Output the [X, Y] coordinate of the center of the cell containing the given text.  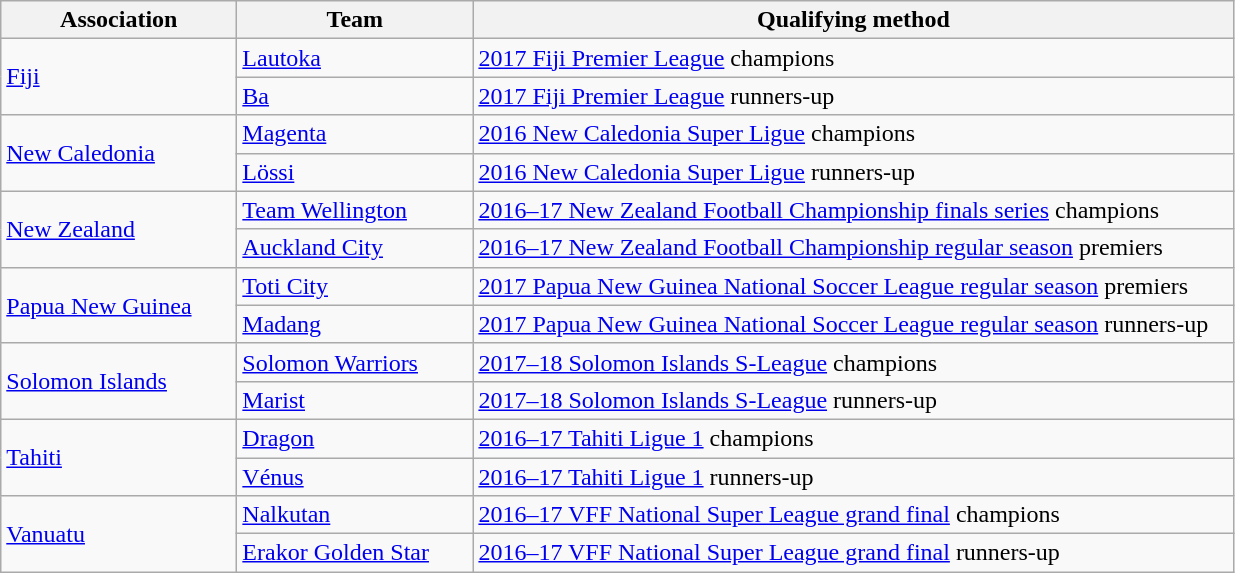
Team Wellington [355, 210]
Solomon Islands [119, 381]
Madang [355, 324]
Auckland City [355, 248]
2017 Papua New Guinea National Soccer League regular season runners-up [854, 324]
2016–17 Tahiti Ligue 1 runners-up [854, 477]
Papua New Guinea [119, 305]
Vénus [355, 477]
Qualifying method [854, 20]
2016–17 Tahiti Ligue 1 champions [854, 438]
2016–17 New Zealand Football Championship finals series champions [854, 210]
Lössi [355, 172]
Dragon [355, 438]
2017 Papua New Guinea National Soccer League regular season premiers [854, 286]
2017–18 Solomon Islands S-League champions [854, 362]
Ba [355, 96]
Vanuatu [119, 534]
Nalkutan [355, 515]
2017–18 Solomon Islands S-League runners-up [854, 400]
2016 New Caledonia Super Ligue runners-up [854, 172]
Solomon Warriors [355, 362]
2017 Fiji Premier League champions [854, 58]
Tahiti [119, 457]
2017 Fiji Premier League runners-up [854, 96]
Association [119, 20]
2016–17 VFF National Super League grand final champions [854, 515]
Magenta [355, 134]
Toti City [355, 286]
2016 New Caledonia Super Ligue champions [854, 134]
2016–17 New Zealand Football Championship regular season premiers [854, 248]
New Zealand [119, 229]
Fiji [119, 77]
Lautoka [355, 58]
Team [355, 20]
Erakor Golden Star [355, 553]
Marist [355, 400]
New Caledonia [119, 153]
2016–17 VFF National Super League grand final runners-up [854, 553]
